Extract the [X, Y] coordinate from the center of the cell holding the provided text.  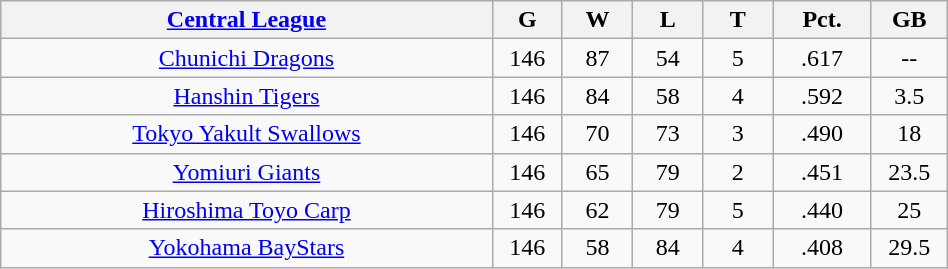
.592 [822, 96]
29.5 [909, 248]
18 [909, 134]
Tokyo Yakult Swallows [246, 134]
.490 [822, 134]
-- [909, 58]
.617 [822, 58]
65 [597, 172]
T [738, 20]
23.5 [909, 172]
Yomiuri Giants [246, 172]
2 [738, 172]
54 [668, 58]
Central League [246, 20]
Chunichi Dragons [246, 58]
.440 [822, 210]
3.5 [909, 96]
70 [597, 134]
Hiroshima Toyo Carp [246, 210]
3 [738, 134]
73 [668, 134]
Hanshin Tigers [246, 96]
Yokohama BayStars [246, 248]
.451 [822, 172]
.408 [822, 248]
25 [909, 210]
G [527, 20]
GB [909, 20]
87 [597, 58]
L [668, 20]
Pct. [822, 20]
W [597, 20]
62 [597, 210]
